Return (X, Y) of the center of cell containing provided text 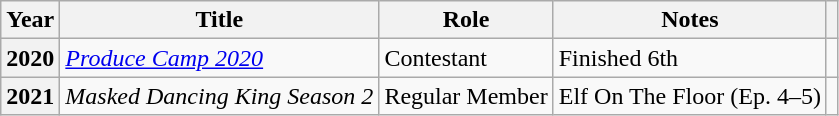
Masked Dancing King Season 2 (220, 96)
Year (30, 20)
Elf On The Floor (Ep. 4–5) (690, 96)
Regular Member (466, 96)
2020 (30, 58)
Title (220, 20)
Finished 6th (690, 58)
2021 (30, 96)
Produce Camp 2020 (220, 58)
Notes (690, 20)
Contestant (466, 58)
Role (466, 20)
